For the text-containing cell, return its midpoint in [x, y] coordinate format. 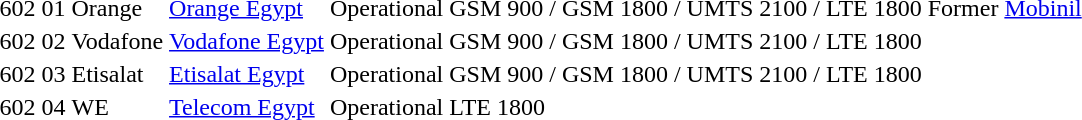
Etisalat [118, 74]
02 [54, 41]
Vodafone Egypt [247, 41]
Vodafone [118, 41]
Etisalat Egypt [247, 74]
03 [54, 74]
